Output the [X, Y] coordinate of the center of the cell containing the given text.  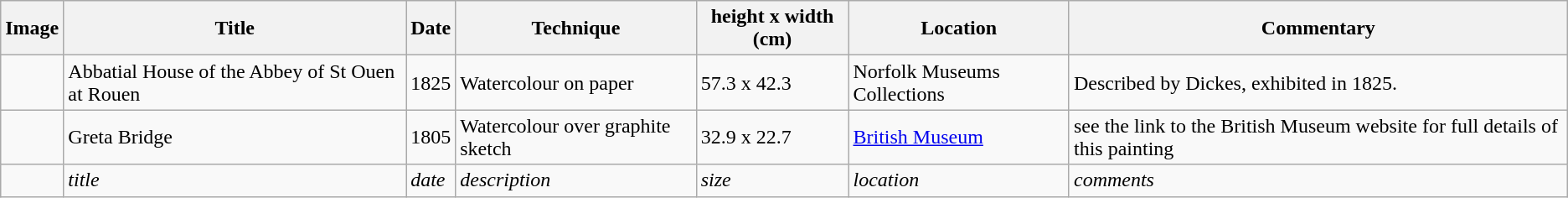
Watercolour on paper [576, 82]
location [958, 180]
Abbatial House of the Abbey of St Ouen at Rouen [235, 82]
see the link to the British Museum website for full details of this painting [1318, 138]
height x width (cm) [772, 29]
32.9 x 22.7 [772, 138]
Image [32, 29]
description [576, 180]
Greta Bridge [235, 138]
size [772, 180]
title [235, 180]
British Museum [958, 138]
1825 [431, 82]
Date [431, 29]
Watercolour over graphite sketch [576, 138]
date [431, 180]
comments [1318, 180]
Technique [576, 29]
Norfolk Museums Collections [958, 82]
Title [235, 29]
Location [958, 29]
57.3 x 42.3 [772, 82]
Described by Dickes, exhibited in 1825. [1318, 82]
1805 [431, 138]
Commentary [1318, 29]
